Locate the cell with the specified text and output its [x, y] center coordinate. 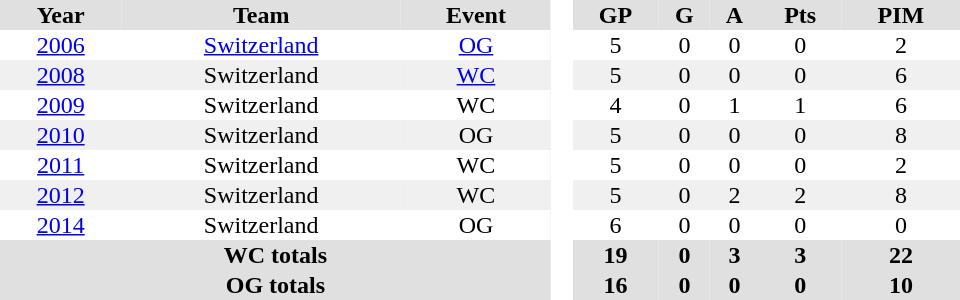
OG totals [276, 285]
2008 [60, 75]
WC totals [276, 255]
2011 [60, 165]
2006 [60, 45]
19 [615, 255]
2014 [60, 225]
10 [901, 285]
Pts [800, 15]
Team [261, 15]
G [685, 15]
2012 [60, 195]
Year [60, 15]
GP [615, 15]
2009 [60, 105]
2010 [60, 135]
A [734, 15]
Event [476, 15]
4 [615, 105]
16 [615, 285]
PIM [901, 15]
22 [901, 255]
